Identify which cell holds the provided text, then report its (X, Y) central coordinate. 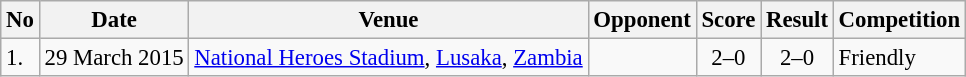
Result (798, 20)
No (20, 20)
1. (20, 58)
Venue (388, 20)
29 March 2015 (114, 58)
National Heroes Stadium, Lusaka, Zambia (388, 58)
Date (114, 20)
Competition (899, 20)
Friendly (899, 58)
Opponent (642, 20)
Score (728, 20)
